For the text-containing cell, return its midpoint in [x, y] coordinate format. 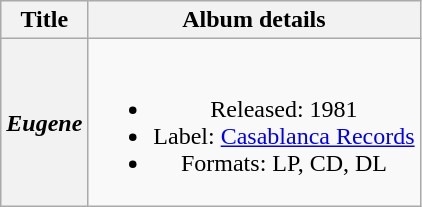
Album details [254, 20]
Released: 1981Label: Casablanca RecordsFormats: LP, CD, DL [254, 122]
Eugene [44, 122]
Title [44, 20]
